Output the (X, Y) coordinate of the center of the cell containing the given text.  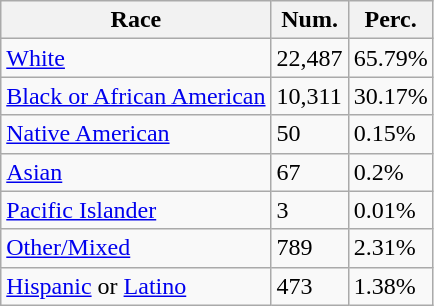
Pacific Islander (136, 210)
Black or African American (136, 96)
Perc. (390, 20)
0.01% (390, 210)
Asian (136, 172)
1.38% (390, 286)
Num. (310, 20)
White (136, 58)
22,487 (310, 58)
Hispanic or Latino (136, 286)
67 (310, 172)
0.15% (390, 134)
Native American (136, 134)
50 (310, 134)
Race (136, 20)
789 (310, 248)
30.17% (390, 96)
10,311 (310, 96)
65.79% (390, 58)
3 (310, 210)
2.31% (390, 248)
0.2% (390, 172)
473 (310, 286)
Other/Mixed (136, 248)
